From the cell containing the given text, extract its center point as [x, y] coordinate. 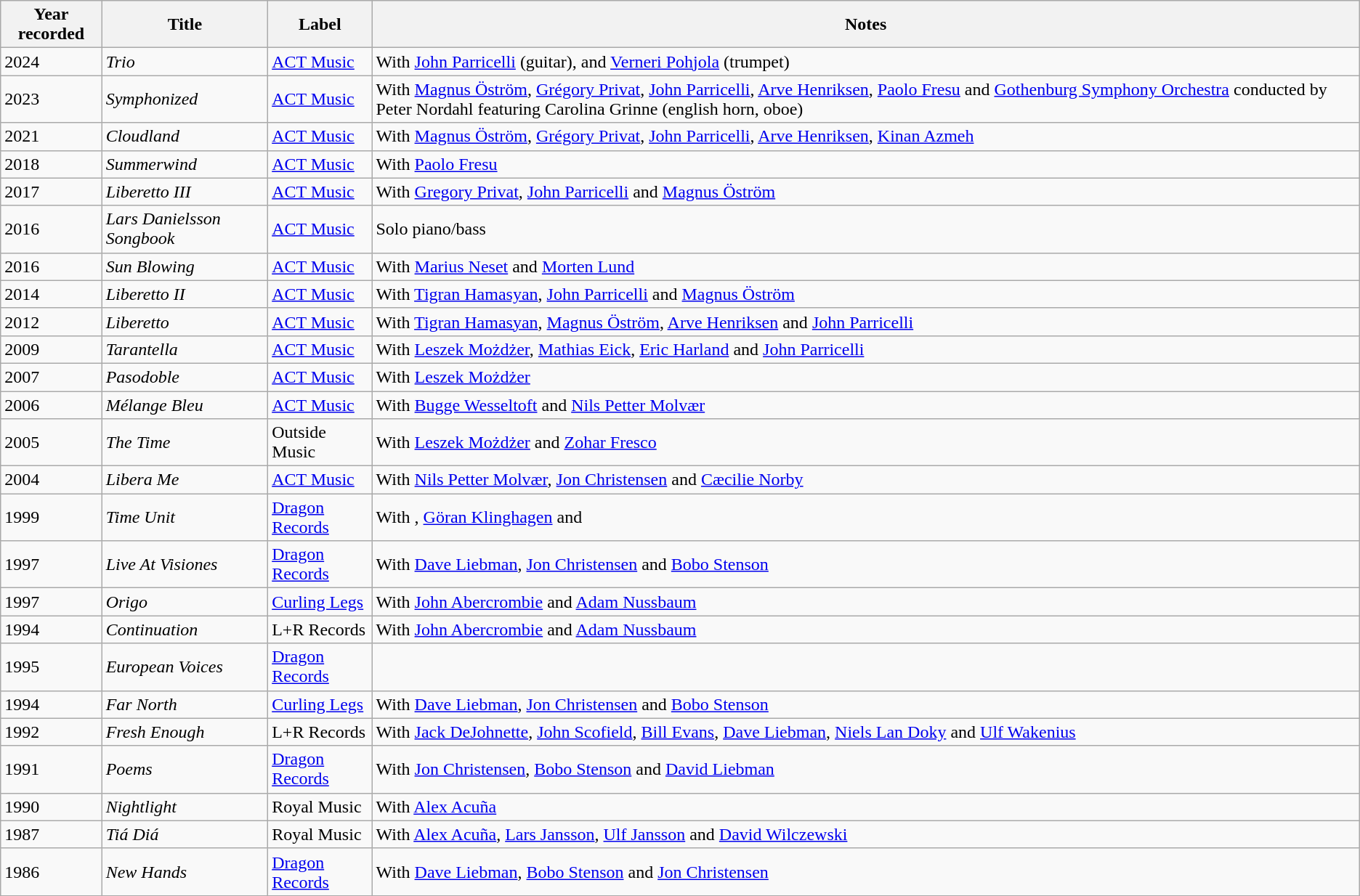
With Magnus Öström, Grégory Privat, John Parricelli, Arve Henriksen, Kinan Azmeh [866, 137]
2014 [51, 294]
Outside Music [320, 443]
2024 [51, 62]
1999 [51, 517]
With Tigran Hamasyan, John Parricelli and Magnus Öström [866, 294]
Title [185, 25]
2012 [51, 322]
Liberetto III [185, 192]
Time Unit [185, 517]
Live At Visiones [185, 565]
With Alex Acuña, Lars Jansson, Ulf Jansson and David Wilczewski [866, 834]
1990 [51, 807]
With John Parricelli (guitar), and Verneri Pohjola (trumpet) [866, 62]
With Leszek Możdżer [866, 377]
Summerwind [185, 164]
With Marius Neset and Morten Lund [866, 266]
Cloudland [185, 137]
With , Göran Klinghagen and [866, 517]
Label [320, 25]
1987 [51, 834]
2021 [51, 137]
1995 [51, 667]
With Jon Christensen, Bobo Stenson and David Liebman [866, 770]
Tiá Diá [185, 834]
European Voices [185, 667]
Lars Danielsson Songbook [185, 229]
Origo [185, 602]
2018 [51, 164]
Tarantella [185, 349]
2006 [51, 404]
2005 [51, 443]
With Jack DeJohnette, John Scofield, Bill Evans, Dave Liebman, Niels Lan Doky and Ulf Wakenius [866, 732]
Symphonized [185, 99]
Notes [866, 25]
Liberetto II [185, 294]
Sun Blowing [185, 266]
1992 [51, 732]
With Dave Liebman, Bobo Stenson and Jon Christensen [866, 871]
Pasodoble [185, 377]
Trio [185, 62]
Solo piano/bass [866, 229]
Liberetto [185, 322]
Poems [185, 770]
1991 [51, 770]
Nightlight [185, 807]
2004 [51, 480]
Continuation [185, 630]
Fresh Enough [185, 732]
With Tigran Hamasyan, Magnus Öström, Arve Henriksen and John Parricelli [866, 322]
Libera Me [185, 480]
2017 [51, 192]
2009 [51, 349]
With Gregory Privat, John Parricelli and Magnus Öström [866, 192]
Mélange Bleu [185, 404]
2007 [51, 377]
New Hands [185, 871]
1986 [51, 871]
With Paolo Fresu [866, 164]
With Leszek Możdżer, Mathias Eick, Eric Harland and John Parricelli [866, 349]
The Time [185, 443]
2023 [51, 99]
Far North [185, 704]
With Bugge Wesseltoft and Nils Petter Molvær [866, 404]
With Nils Petter Molvær, Jon Christensen and Cæcilie Norby [866, 480]
Year recorded [51, 25]
With Leszek Możdżer and Zohar Fresco [866, 443]
With Alex Acuña [866, 807]
